Locate the cell with the specified text and output its [x, y] center coordinate. 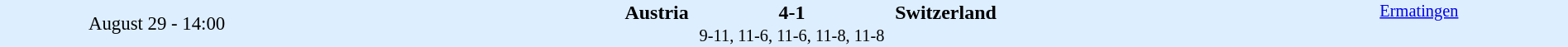
Austria [501, 12]
Ermatingen [1419, 23]
9-11, 11-6, 11-6, 11-8, 11-8 [792, 36]
Switzerland [1082, 12]
August 29 - 14:00 [157, 23]
4-1 [791, 12]
